Capture the cell that displays the provided text and extract its [x, y] central coordinate. 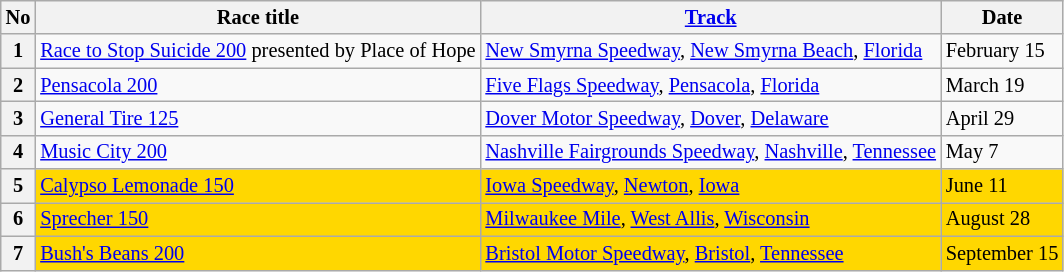
Sprecher 150 [258, 219]
Dover Motor Speedway, Dover, Delaware [710, 118]
Music City 200 [258, 152]
5 [18, 186]
General Tire 125 [258, 118]
Race to Stop Suicide 200 presented by Place of Hope [258, 51]
Date [1002, 17]
Bush's Beans 200 [258, 253]
New Smyrna Speedway, New Smyrna Beach, Florida [710, 51]
6 [18, 219]
2 [18, 85]
Race title [258, 17]
August 28 [1002, 219]
Nashville Fairgrounds Speedway, Nashville, Tennessee [710, 152]
No [18, 17]
1 [18, 51]
Five Flags Speedway, Pensacola, Florida [710, 85]
April 29 [1002, 118]
4 [18, 152]
September 15 [1002, 253]
May 7 [1002, 152]
Bristol Motor Speedway, Bristol, Tennessee [710, 253]
March 19 [1002, 85]
Milwaukee Mile, West Allis, Wisconsin [710, 219]
Iowa Speedway, Newton, Iowa [710, 186]
February 15 [1002, 51]
June 11 [1002, 186]
Track [710, 17]
Pensacola 200 [258, 85]
7 [18, 253]
Calypso Lemonade 150 [258, 186]
3 [18, 118]
